Return the [X, Y] coordinate for the center point of the cell that contains the specified text.  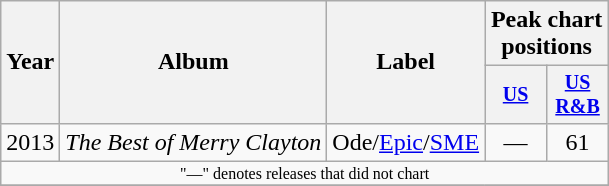
— [516, 142]
Year [30, 62]
2013 [30, 142]
Ode/Epic/SME [406, 142]
The Best of Merry Clayton [194, 142]
Album [194, 62]
"—" denotes releases that did not chart [305, 173]
US [516, 94]
61 [578, 142]
Label [406, 62]
Peak chartpositions [547, 34]
US R&B [578, 94]
